Identify which cell holds the provided text, then report its [x, y] central coordinate. 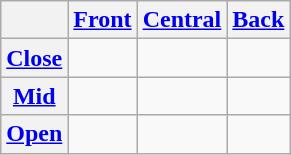
Close [34, 58]
Mid [34, 96]
Central [182, 20]
Back [258, 20]
Open [34, 134]
Front [102, 20]
